For the text-containing cell, return its midpoint in (x, y) coordinate format. 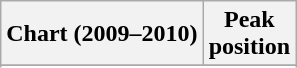
Peakposition (249, 34)
Chart (2009–2010) (102, 34)
